Provide the (x, y) coordinate of the cell's center where the given text is located.  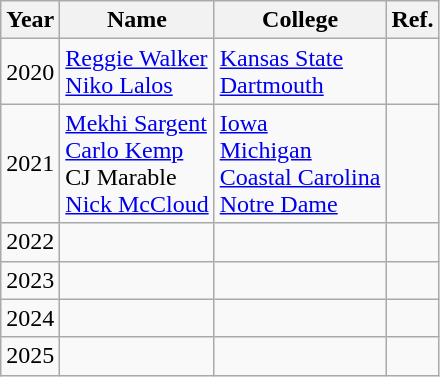
IowaMichiganCoastal CarolinaNotre Dame (300, 164)
Year (30, 20)
2024 (30, 318)
2020 (30, 72)
College (300, 20)
Name (137, 20)
Reggie WalkerNiko Lalos (137, 72)
2021 (30, 164)
Mekhi SargentCarlo KempCJ MarableNick McCloud (137, 164)
2025 (30, 356)
2022 (30, 242)
Kansas StateDartmouth (300, 72)
2023 (30, 280)
Ref. (412, 20)
